Detect which cell encompasses the target text, then output its [x, y] center coordinate. 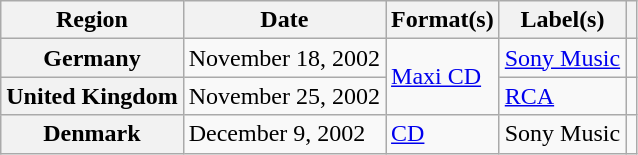
Maxi CD [443, 77]
CD [443, 134]
November 25, 2002 [284, 96]
Region [92, 20]
November 18, 2002 [284, 58]
Denmark [92, 134]
December 9, 2002 [284, 134]
Format(s) [443, 20]
Date [284, 20]
Germany [92, 58]
Label(s) [562, 20]
United Kingdom [92, 96]
RCA [562, 96]
